Search for the cell housing the specified text and yield its (X, Y) center coordinate. 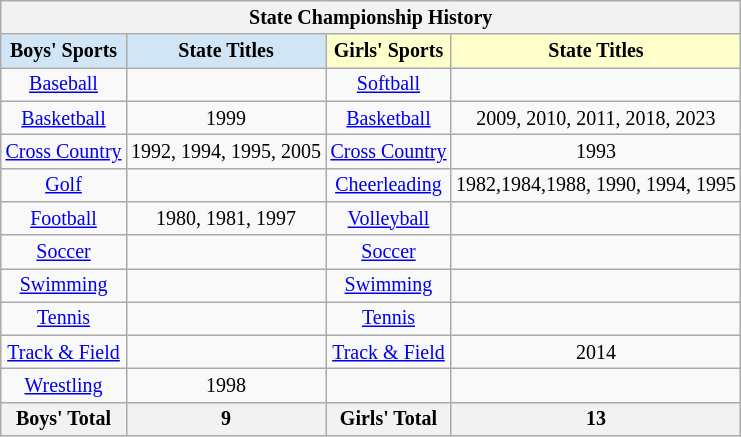
Baseball (64, 84)
1993 (596, 152)
1982,1984,1988, 1990, 1994, 1995 (596, 184)
Boys' Sports (64, 52)
Girls' Sports (389, 52)
Golf (64, 184)
13 (596, 420)
Volleyball (389, 218)
State Championship History (371, 18)
Wrestling (64, 386)
Softball (389, 84)
1999 (226, 118)
1998 (226, 386)
Cheerleading (389, 184)
Boys' Total (64, 420)
1992, 1994, 1995, 2005 (226, 152)
Football (64, 218)
Girls' Total (389, 420)
1980, 1981, 1997 (226, 218)
9 (226, 420)
2014 (596, 352)
2009, 2010, 2011, 2018, 2023 (596, 118)
